Scan for the cell matching the given text and deliver its (X, Y) coordinate at center. 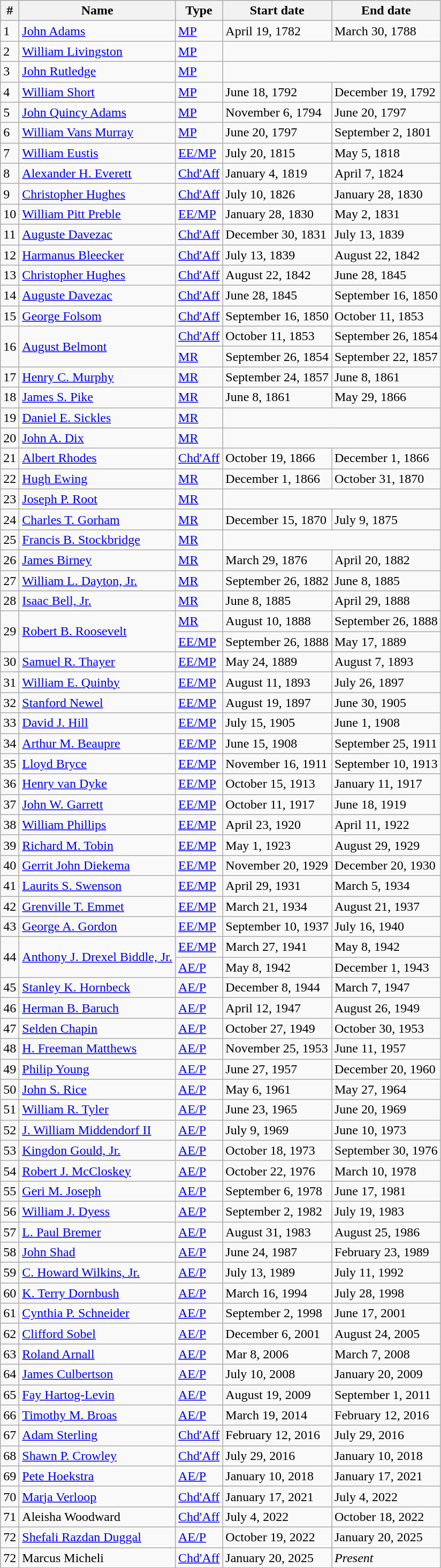
September 2, 1801 (386, 133)
Gerrit John Diekema (97, 865)
47 (10, 1028)
William Phillips (97, 825)
16 (10, 347)
69 (10, 1476)
William Livingston (97, 51)
August Belmont (97, 347)
September 2, 1982 (277, 1211)
Mar 8, 2006 (277, 1354)
Francis B. Stockbridge (97, 540)
July 16, 1940 (386, 927)
William E. Quinby (97, 682)
September 24, 1857 (277, 377)
Charles T. Gorham (97, 519)
October 19, 1866 (277, 458)
Arthur M. Beaupre (97, 743)
70 (10, 1496)
Isaac Bell, Jr. (97, 601)
Clifford Sobel (97, 1334)
July 11, 1992 (386, 1273)
Shawn P. Crowley (97, 1456)
October 18, 2022 (386, 1517)
11 (10, 234)
May 27, 1964 (386, 1089)
January 11, 1917 (386, 784)
41 (10, 886)
John A. Dix (97, 438)
January 4, 1819 (277, 173)
July 20, 1815 (277, 153)
June 11, 1957 (386, 1049)
60 (10, 1293)
November 16, 1911 (277, 764)
Kingdon Gould, Jr. (97, 1150)
James Birney (97, 560)
Herman B. Baruch (97, 1008)
February 23, 1989 (386, 1252)
July 15, 1905 (277, 723)
71 (10, 1517)
Stanley K. Hornbeck (97, 988)
June 23, 1965 (277, 1110)
29 (10, 632)
William J. Dyess (97, 1211)
September 6, 1978 (277, 1191)
May 6, 1961 (277, 1089)
June 17, 2001 (386, 1313)
Aleisha Woodward (97, 1517)
George A. Gordon (97, 927)
38 (10, 825)
49 (10, 1069)
64 (10, 1374)
2 (10, 51)
Pete Hoekstra (97, 1476)
December 19, 1792 (386, 92)
Grenville T. Emmet (97, 906)
58 (10, 1252)
December 20, 1930 (386, 865)
52 (10, 1130)
L. Paul Bremer (97, 1232)
William Pitt Preble (97, 214)
James Culbertson (97, 1374)
August 11, 1893 (277, 682)
William Vans Murray (97, 133)
March 5, 1934 (386, 886)
May 5, 1818 (386, 153)
September 26, 1882 (277, 580)
Henry C. Murphy (97, 377)
December 15, 1870 (277, 519)
May 2, 1831 (386, 214)
September 1, 2011 (386, 1395)
October 30, 1953 (386, 1028)
June 15, 1908 (277, 743)
June 20, 1969 (386, 1110)
40 (10, 865)
March 29, 1876 (277, 560)
December 1, 1943 (386, 967)
July 26, 1897 (386, 682)
Harmanus Bleecker (97, 255)
April 29, 1888 (386, 601)
July 9, 1969 (277, 1130)
November 6, 1794 (277, 112)
1 (10, 31)
William Short (97, 92)
June 18, 1919 (386, 804)
24 (10, 519)
December 6, 2001 (277, 1334)
April 23, 1920 (277, 825)
Lloyd Bryce (97, 764)
34 (10, 743)
December 30, 1831 (277, 234)
J. William Middendorf II (97, 1130)
William R. Tyler (97, 1110)
October 15, 1913 (277, 784)
# (10, 11)
July 10, 1826 (277, 194)
John W. Garrett (97, 804)
October 19, 2022 (277, 1537)
John Rutledge (97, 72)
Laurits S. Swenson (97, 886)
68 (10, 1456)
15 (10, 316)
43 (10, 927)
Samuel R. Thayer (97, 662)
March 10, 1978 (386, 1171)
21 (10, 458)
Joseph P. Root (97, 499)
June 17, 1981 (386, 1191)
August 31, 1983 (277, 1232)
10 (10, 214)
March 30, 1788 (386, 31)
June 30, 1905 (386, 703)
April 19, 1782 (277, 31)
July 10, 2008 (277, 1374)
August 10, 1888 (277, 621)
John S. Rice (97, 1089)
Marja Verloop (97, 1496)
26 (10, 560)
August 19, 2009 (277, 1395)
Shefali Razdan Duggal (97, 1537)
63 (10, 1354)
Roland Arnall (97, 1354)
C. Howard Wilkins, Jr. (97, 1273)
August 26, 1949 (386, 1008)
June 27, 1957 (277, 1069)
20 (10, 438)
27 (10, 580)
March 27, 1941 (277, 947)
August 19, 1897 (277, 703)
48 (10, 1049)
Henry van Dyke (97, 784)
19 (10, 418)
25 (10, 540)
November 20, 1929 (277, 865)
66 (10, 1415)
June 10, 1973 (386, 1130)
May 1, 1923 (277, 845)
End date (386, 11)
August 7, 1893 (386, 662)
23 (10, 499)
June 1, 1908 (386, 723)
May 29, 1866 (386, 397)
H. Freeman Matthews (97, 1049)
55 (10, 1191)
August 25, 1986 (386, 1232)
Robert B. Roosevelt (97, 632)
5 (10, 112)
54 (10, 1171)
Fay Hartog-Levin (97, 1395)
Geri M. Joseph (97, 1191)
13 (10, 275)
October 18, 1973 (277, 1150)
Present (386, 1558)
John Quincy Adams (97, 112)
Philip Young (97, 1069)
22 (10, 479)
14 (10, 296)
61 (10, 1313)
51 (10, 1110)
October 27, 1949 (277, 1028)
April 20, 1882 (386, 560)
May 17, 1889 (386, 642)
44 (10, 957)
9 (10, 194)
62 (10, 1334)
Start date (277, 11)
57 (10, 1232)
David J. Hill (97, 723)
12 (10, 255)
July 19, 1983 (386, 1211)
35 (10, 764)
8 (10, 173)
32 (10, 703)
May 24, 1889 (277, 662)
Hugh Ewing (97, 479)
65 (10, 1395)
56 (10, 1211)
December 20, 1960 (386, 1069)
July 28, 1998 (386, 1293)
April 7, 1824 (386, 173)
4 (10, 92)
June 18, 1792 (277, 92)
53 (10, 1150)
April 29, 1931 (277, 886)
67 (10, 1435)
April 11, 1922 (386, 825)
3 (10, 72)
November 25, 1953 (277, 1049)
28 (10, 601)
March 16, 1994 (277, 1293)
March 19, 2014 (277, 1415)
April 12, 1947 (277, 1008)
July 9, 1875 (386, 519)
Marcus Micheli (97, 1558)
46 (10, 1008)
September 2, 1998 (277, 1313)
Type (199, 11)
October 22, 1976 (277, 1171)
33 (10, 723)
Stanford Newel (97, 703)
June 24, 1987 (277, 1252)
September 30, 1976 (386, 1150)
Selden Chapin (97, 1028)
March 7, 2008 (386, 1354)
March 7, 1947 (386, 988)
August 21, 1937 (386, 906)
42 (10, 906)
36 (10, 784)
George Folsom (97, 316)
59 (10, 1273)
Daniel E. Sickles (97, 418)
Anthony J. Drexel Biddle, Jr. (97, 957)
37 (10, 804)
William Eustis (97, 153)
John Shad (97, 1252)
March 21, 1934 (277, 906)
July 13, 1989 (277, 1273)
K. Terry Dornbush (97, 1293)
18 (10, 397)
December 8, 1944 (277, 988)
August 24, 2005 (386, 1334)
September 25, 1911 (386, 743)
John Adams (97, 31)
September 10, 1913 (386, 764)
Cynthia P. Schneider (97, 1313)
7 (10, 153)
August 29, 1929 (386, 845)
17 (10, 377)
6 (10, 133)
September 22, 1857 (386, 357)
Robert J. McCloskey (97, 1171)
October 31, 1870 (386, 479)
31 (10, 682)
Adam Sterling (97, 1435)
January 20, 2009 (386, 1374)
October 11, 1917 (277, 804)
Alexander H. Everett (97, 173)
30 (10, 662)
James S. Pike (97, 397)
Albert Rhodes (97, 458)
Timothy M. Broas (97, 1415)
45 (10, 988)
Richard M. Tobin (97, 845)
September 10, 1937 (277, 927)
50 (10, 1089)
39 (10, 845)
William L. Dayton, Jr. (97, 580)
Name (97, 11)
